Output the (X, Y) coordinate of the center of the cell containing the given text.  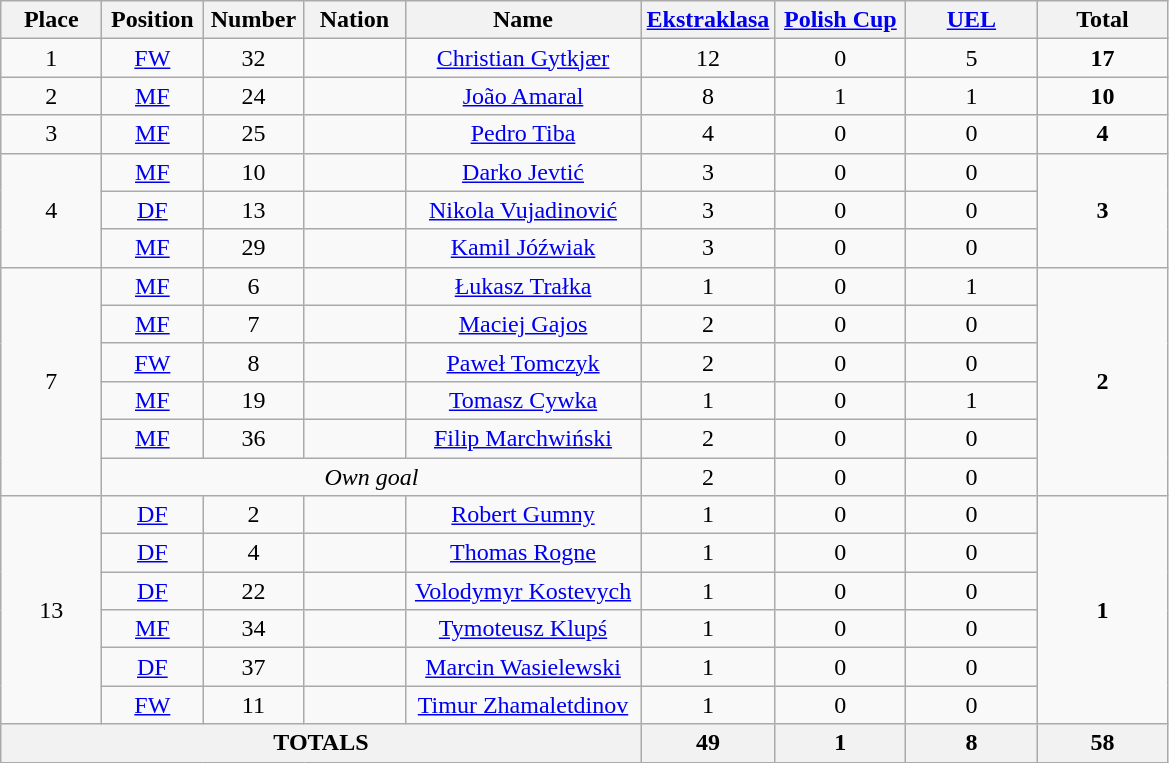
32 (254, 58)
Maciej Gajos (523, 324)
29 (254, 248)
TOTALS (321, 743)
17 (1102, 58)
Darko Jevtić (523, 172)
36 (254, 438)
Number (254, 20)
Marcin Wasielewski (523, 667)
Place (52, 20)
Paweł Tomczyk (523, 362)
5 (972, 58)
Robert Gumny (523, 515)
Nation (354, 20)
Polish Cup (840, 20)
Nikola Vujadinović (523, 210)
Łukasz Trałka (523, 286)
Tomasz Cywka (523, 400)
João Amaral (523, 96)
22 (254, 591)
Kamil Jóźwiak (523, 248)
58 (1102, 743)
Christian Gytkjær (523, 58)
12 (708, 58)
19 (254, 400)
Name (523, 20)
Timur Zhamaletdinov (523, 705)
37 (254, 667)
Thomas Rogne (523, 553)
25 (254, 134)
Position (152, 20)
Filip Marchwiński (523, 438)
Pedro Tiba (523, 134)
Own goal (372, 477)
49 (708, 743)
11 (254, 705)
34 (254, 629)
Ekstraklasa (708, 20)
Total (1102, 20)
24 (254, 96)
UEL (972, 20)
6 (254, 286)
Volodymyr Kostevych (523, 591)
Tymoteusz Klupś (523, 629)
